Locate the cell with the specified text and output its (x, y) center coordinate. 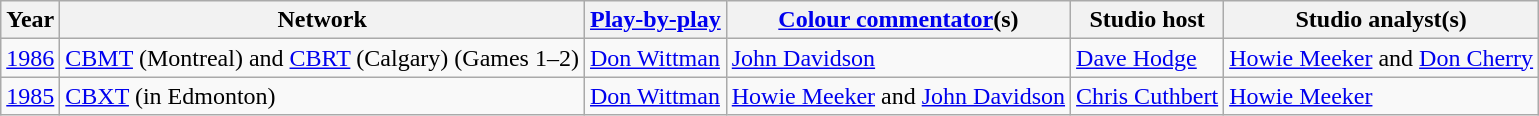
Chris Cuthbert (1148, 96)
CBMT (Montreal) and CBRT (Calgary) (Games 1–2) (322, 58)
Network (322, 20)
Dave Hodge (1148, 58)
1986 (30, 58)
1985 (30, 96)
Studio host (1148, 20)
CBXT (in Edmonton) (322, 96)
Studio analyst(s) (1382, 20)
Year (30, 20)
Play-by-play (655, 20)
John Davidson (898, 58)
Howie Meeker (1382, 96)
Howie Meeker and John Davidson (898, 96)
Howie Meeker and Don Cherry (1382, 58)
Colour commentator(s) (898, 20)
